Extract the (x, y) coordinate from the center of the cell holding the provided text.  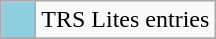
TRS Lites entries (126, 20)
